Detect which cell encompasses the target text, then output its [x, y] center coordinate. 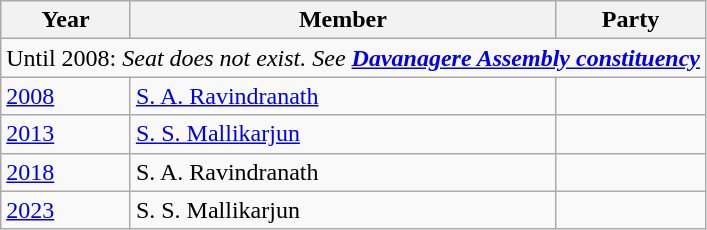
2018 [66, 172]
2008 [66, 96]
Until 2008: Seat does not exist. See Davanagere Assembly constituency [354, 58]
Member [342, 20]
Year [66, 20]
2023 [66, 210]
Party [630, 20]
2013 [66, 134]
